Return the [X, Y] coordinate for the center point of the cell that contains the specified text.  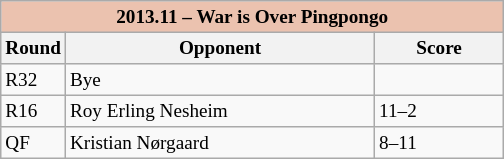
11–2 [440, 111]
Round [34, 48]
Kristian Nørgaard [220, 143]
Roy Erling Nesheim [220, 111]
Opponent [220, 48]
2013.11 – War is Over Pingpongo [252, 17]
R32 [34, 80]
QF [34, 143]
8–11 [440, 143]
Score [440, 48]
Bye [220, 80]
R16 [34, 111]
